Capture the cell that displays the provided text and extract its [x, y] central coordinate. 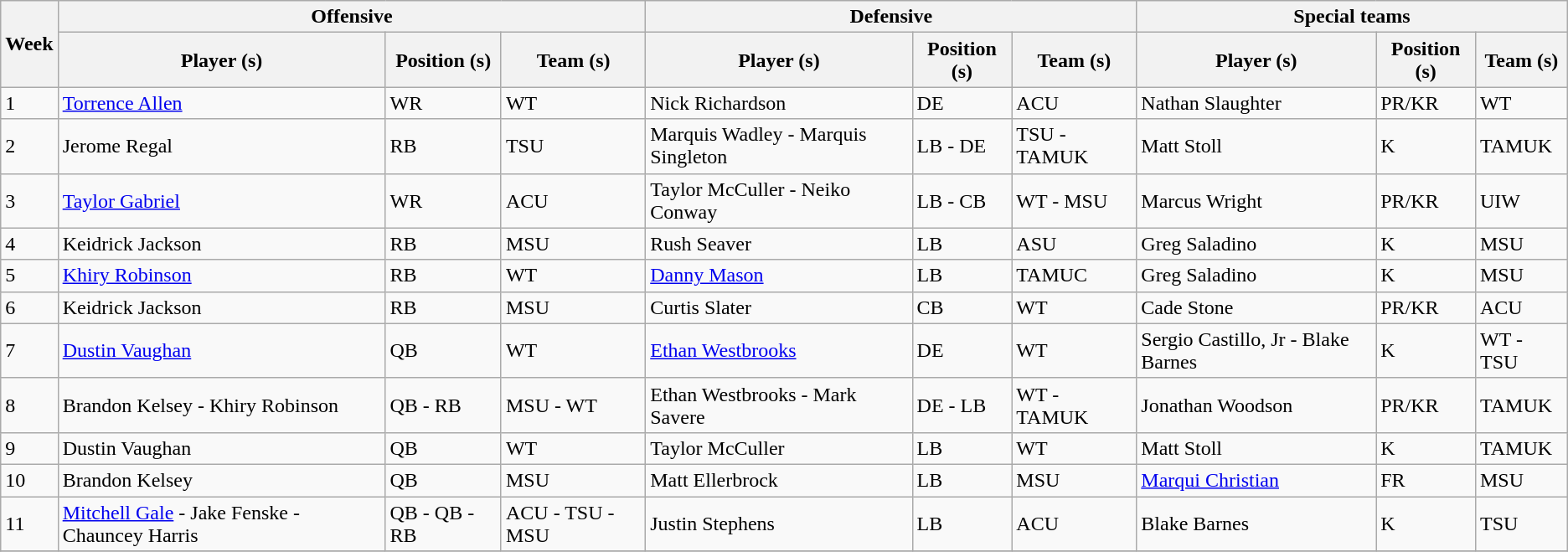
Brandon Kelsey [221, 480]
TAMUC [1074, 276]
Khiry Robinson [221, 276]
7 [29, 350]
CB [962, 307]
LB - DE [962, 146]
WT - TAMUK [1074, 405]
3 [29, 201]
MSU - WT [573, 405]
Matt Ellerbrock [779, 480]
WT - MSU [1074, 201]
Danny Mason [779, 276]
2 [29, 146]
FR [1426, 480]
UIW [1521, 201]
Offensive [352, 17]
Sergio Castillo, Jr - Blake Barnes [1256, 350]
8 [29, 405]
QB - RB [443, 405]
Ethan Westbrooks - Mark Savere [779, 405]
Cade Stone [1256, 307]
1 [29, 103]
WT - TSU [1521, 350]
Torrence Allen [221, 103]
Taylor McCuller [779, 448]
Defensive [891, 17]
Blake Barnes [1256, 523]
QB - QB - RB [443, 523]
Jonathan Woodson [1256, 405]
Justin Stephens [779, 523]
LB - CB [962, 201]
Jerome Regal [221, 146]
Marcus Wright [1256, 201]
DE - LB [962, 405]
Ethan Westbrooks [779, 350]
Marqui Christian [1256, 480]
Curtis Slater [779, 307]
Taylor Gabriel [221, 201]
ASU [1074, 244]
5 [29, 276]
6 [29, 307]
Taylor McCuller - Neiko Conway [779, 201]
Special teams [1352, 17]
Brandon Kelsey - Khiry Robinson [221, 405]
10 [29, 480]
Week [29, 44]
ACU - TSU - MSU [573, 523]
Nathan Slaughter [1256, 103]
4 [29, 244]
Marquis Wadley - Marquis Singleton [779, 146]
TSU - TAMUK [1074, 146]
Rush Seaver [779, 244]
Nick Richardson [779, 103]
9 [29, 448]
Mitchell Gale - Jake Fenske - Chauncey Harris [221, 523]
11 [29, 523]
